Provide the (X, Y) coordinate of the cell's center where the given text is located.  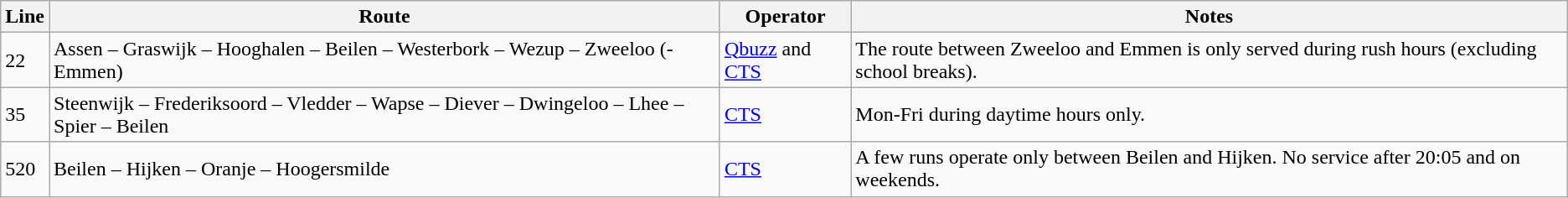
22 (25, 60)
Steenwijk – Frederiksoord – Vledder – Wapse – Diever – Dwingeloo – Lhee – Spier – Beilen (384, 114)
520 (25, 169)
Operator (785, 17)
Assen – Graswijk – Hooghalen – Beilen – Westerbork – Wezup – Zweeloo (- Emmen) (384, 60)
Mon-Fri during daytime hours only. (1210, 114)
Qbuzz and CTS (785, 60)
A few runs operate only between Beilen and Hijken. No service after 20:05 and on weekends. (1210, 169)
Notes (1210, 17)
Route (384, 17)
Beilen – Hijken – Oranje – Hoogersmilde (384, 169)
Line (25, 17)
The route between Zweeloo and Emmen is only served during rush hours (excluding school breaks). (1210, 60)
35 (25, 114)
